Search for the cell housing the specified text and yield its (X, Y) center coordinate. 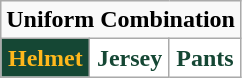
Jersey (130, 58)
Pants (204, 58)
Helmet (46, 58)
Uniform Combination (121, 20)
